For the text-containing cell, return its midpoint in (X, Y) coordinate format. 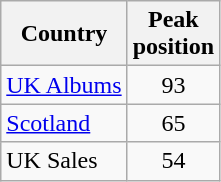
Scotland (64, 123)
54 (173, 161)
93 (173, 85)
65 (173, 123)
UK Albums (64, 85)
Country (64, 34)
Peakposition (173, 34)
UK Sales (64, 161)
